Output the (X, Y) coordinate of the center of the cell containing the given text.  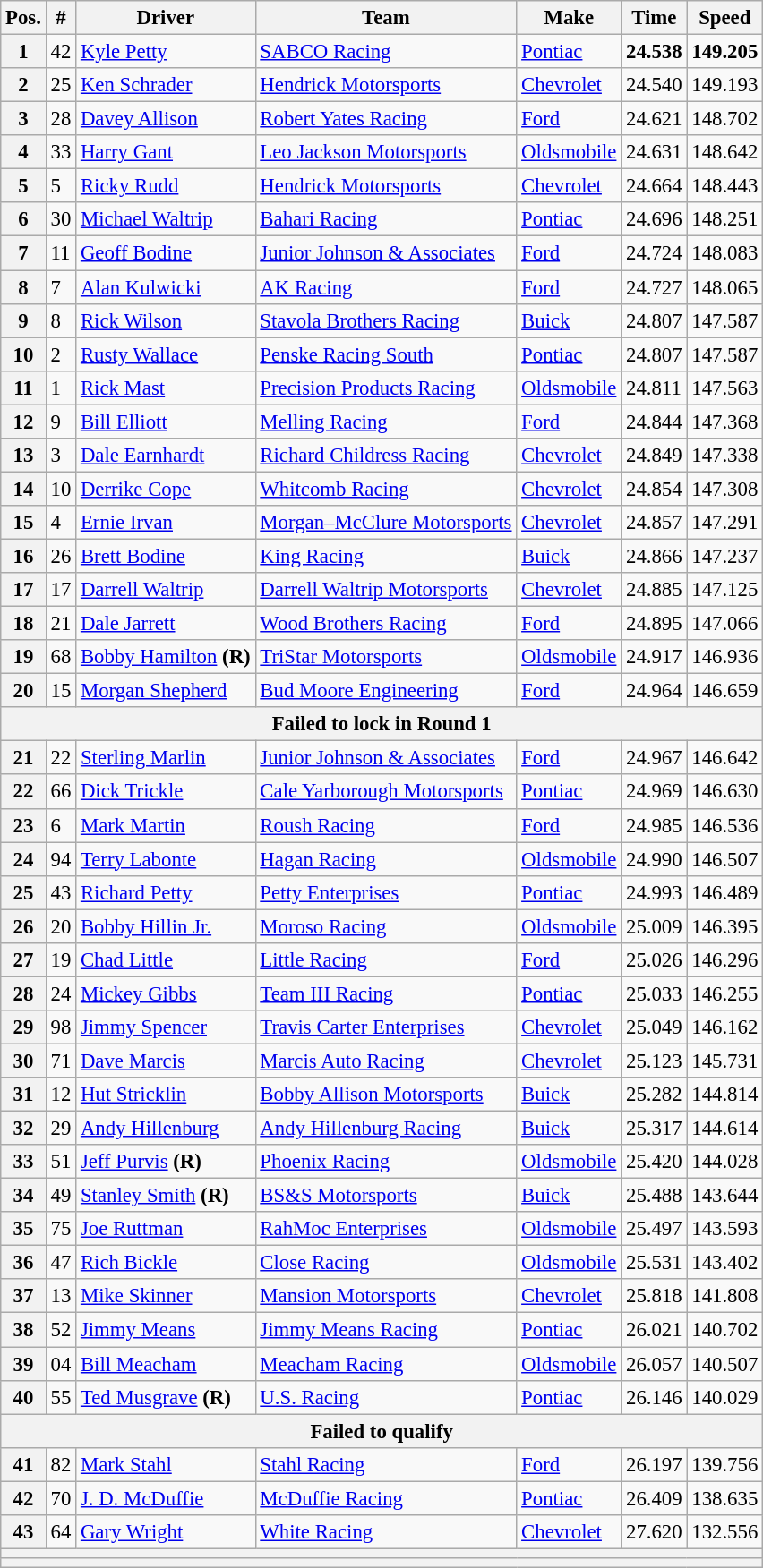
Mickey Gibbs (166, 993)
75 (61, 1229)
Leo Jackson Motorsports (386, 152)
24.540 (654, 85)
Alan Kulwicki (166, 287)
24.964 (654, 691)
24.538 (654, 52)
Little Racing (386, 960)
25.531 (654, 1263)
Rusty Wallace (166, 354)
Bobby Hamilton (R) (166, 657)
Ted Musgrave (R) (166, 1397)
24.990 (654, 859)
34 (23, 1196)
TriStar Motorsports (386, 657)
16 (23, 556)
68 (61, 657)
McDuffie Racing (386, 1498)
Petty Enterprises (386, 892)
Morgan Shepherd (166, 691)
Phoenix Racing (386, 1162)
Darrell Waltrip Motorsports (386, 590)
26.197 (654, 1464)
24.696 (654, 219)
24.849 (654, 456)
14 (23, 489)
24.811 (654, 388)
Bobby Allison Motorsports (386, 1095)
149.205 (725, 52)
BS&S Motorsports (386, 1196)
Gary Wright (166, 1532)
Bill Meacham (166, 1364)
147.338 (725, 456)
Team (386, 18)
White Racing (386, 1532)
144.614 (725, 1129)
Team III Racing (386, 993)
Geoff Bodine (166, 253)
71 (61, 1061)
139.756 (725, 1464)
Andy Hillenburg (166, 1129)
138.635 (725, 1498)
144.028 (725, 1162)
Michael Waltrip (166, 219)
146.255 (725, 993)
Richard Petty (166, 892)
144.814 (725, 1095)
36 (23, 1263)
24.857 (654, 523)
Driver (166, 18)
Jimmy Means (166, 1330)
147.563 (725, 388)
18 (23, 624)
82 (61, 1464)
Cale Yarborough Motorsports (386, 792)
Make (570, 18)
148.702 (725, 119)
41 (23, 1464)
146.936 (725, 657)
Hut Stricklin (166, 1095)
Morgan–McClure Motorsports (386, 523)
24.854 (654, 489)
King Racing (386, 556)
146.162 (725, 1027)
Bill Elliott (166, 422)
25.049 (654, 1027)
47 (61, 1263)
Davey Allison (166, 119)
Dale Jarrett (166, 624)
26.146 (654, 1397)
04 (61, 1364)
94 (61, 859)
Mark Martin (166, 825)
143.402 (725, 1263)
Melling Racing (386, 422)
146.395 (725, 926)
23 (23, 825)
Ken Schrader (166, 85)
37 (23, 1297)
Bobby Hillin Jr. (166, 926)
26.057 (654, 1364)
24.621 (654, 119)
Bud Moore Engineering (386, 691)
Harry Gant (166, 152)
149.193 (725, 85)
24.631 (654, 152)
49 (61, 1196)
24.866 (654, 556)
Andy Hillenburg Racing (386, 1129)
25.026 (654, 960)
Joe Ruttman (166, 1229)
Marcis Auto Racing (386, 1061)
Wood Brothers Racing (386, 624)
39 (23, 1364)
SABCO Racing (386, 52)
146.630 (725, 792)
26.021 (654, 1330)
147.368 (725, 422)
25.317 (654, 1129)
25.818 (654, 1297)
Penske Racing South (386, 354)
25.420 (654, 1162)
Terry Labonte (166, 859)
132.556 (725, 1532)
Kyle Petty (166, 52)
24.967 (654, 758)
24.724 (654, 253)
Roush Racing (386, 825)
147.237 (725, 556)
Dave Marcis (166, 1061)
Meacham Racing (386, 1364)
148.251 (725, 219)
147.308 (725, 489)
Stahl Racing (386, 1464)
Chad Little (166, 960)
24.885 (654, 590)
24.664 (654, 186)
146.489 (725, 892)
24.917 (654, 657)
146.642 (725, 758)
24.969 (654, 792)
31 (23, 1095)
66 (61, 792)
26.409 (654, 1498)
Stanley Smith (R) (166, 1196)
Robert Yates Racing (386, 119)
55 (61, 1397)
146.536 (725, 825)
148.443 (725, 186)
140.702 (725, 1330)
148.065 (725, 287)
RahMoc Enterprises (386, 1229)
25.282 (654, 1095)
25.033 (654, 993)
Jimmy Spencer (166, 1027)
Hagan Racing (386, 859)
24.895 (654, 624)
25.497 (654, 1229)
64 (61, 1532)
25.123 (654, 1061)
Stavola Brothers Racing (386, 320)
24.844 (654, 422)
Pos. (23, 18)
24.985 (654, 825)
Ricky Rudd (166, 186)
27.620 (654, 1532)
Rick Mast (166, 388)
143.593 (725, 1229)
40 (23, 1397)
Rich Bickle (166, 1263)
Rick Wilson (166, 320)
146.296 (725, 960)
Ernie Irvan (166, 523)
148.083 (725, 253)
147.291 (725, 523)
Dick Trickle (166, 792)
145.731 (725, 1061)
Dale Earnhardt (166, 456)
146.507 (725, 859)
Jeff Purvis (R) (166, 1162)
147.125 (725, 590)
Mark Stahl (166, 1464)
Precision Products Racing (386, 388)
Failed to lock in Round 1 (381, 724)
Travis Carter Enterprises (386, 1027)
27 (23, 960)
148.642 (725, 152)
Brett Bodine (166, 556)
51 (61, 1162)
24.727 (654, 287)
J. D. McDuffie (166, 1498)
141.808 (725, 1297)
AK Racing (386, 287)
140.029 (725, 1397)
52 (61, 1330)
# (61, 18)
98 (61, 1027)
25.009 (654, 926)
Richard Childress Racing (386, 456)
Darrell Waltrip (166, 590)
147.066 (725, 624)
U.S. Racing (386, 1397)
32 (23, 1129)
70 (61, 1498)
Whitcomb Racing (386, 489)
25.488 (654, 1196)
35 (23, 1229)
Derrike Cope (166, 489)
Moroso Racing (386, 926)
38 (23, 1330)
Failed to qualify (381, 1431)
Time (654, 18)
24.993 (654, 892)
Mike Skinner (166, 1297)
146.659 (725, 691)
Speed (725, 18)
Bahari Racing (386, 219)
Close Racing (386, 1263)
143.644 (725, 1196)
Jimmy Means Racing (386, 1330)
140.507 (725, 1364)
Mansion Motorsports (386, 1297)
Sterling Marlin (166, 758)
